Extract the (X, Y) coordinate from the center of the cell holding the provided text.  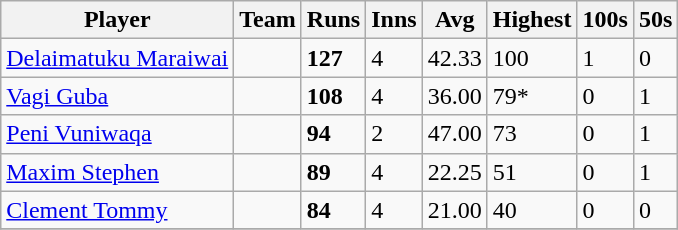
84 (333, 210)
108 (333, 96)
100s (605, 20)
Maxim Stephen (118, 172)
Avg (454, 20)
22.25 (454, 172)
Vagi Guba (118, 96)
47.00 (454, 134)
127 (333, 58)
Delaimatuku Maraiwai (118, 58)
Peni Vuniwaqa (118, 134)
Player (118, 20)
36.00 (454, 96)
100 (532, 58)
40 (532, 210)
79* (532, 96)
Highest (532, 20)
50s (655, 20)
89 (333, 172)
Inns (394, 20)
51 (532, 172)
Runs (333, 20)
21.00 (454, 210)
42.33 (454, 58)
2 (394, 134)
73 (532, 134)
Clement Tommy (118, 210)
94 (333, 134)
Team (268, 20)
